Search for the cell housing the specified text and yield its [X, Y] center coordinate. 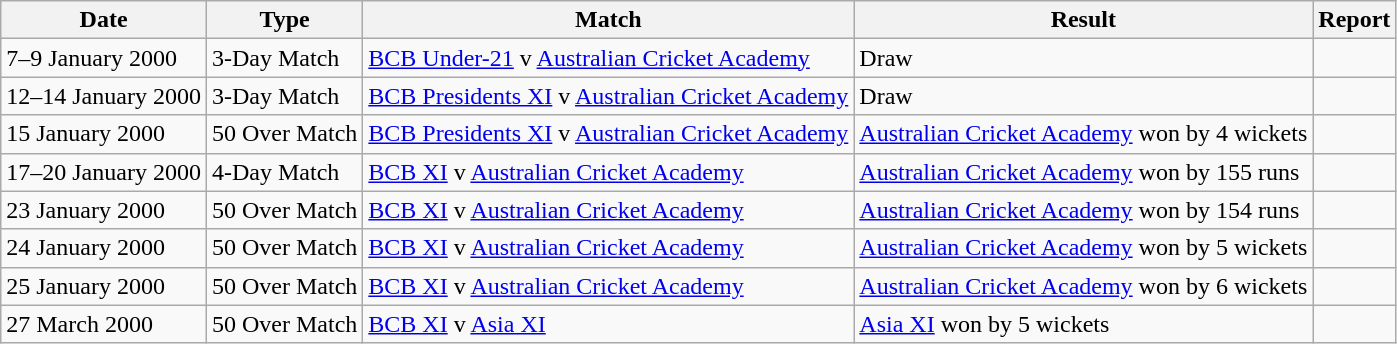
17–20 January 2000 [104, 172]
24 January 2000 [104, 248]
Australian Cricket Academy won by 154 runs [1084, 210]
25 January 2000 [104, 286]
BCB XI v Asia XI [608, 324]
15 January 2000 [104, 134]
Type [284, 20]
Date [104, 20]
27 March 2000 [104, 324]
4-Day Match [284, 172]
7–9 January 2000 [104, 58]
Match [608, 20]
12–14 January 2000 [104, 96]
Australian Cricket Academy won by 5 wickets [1084, 248]
23 January 2000 [104, 210]
Report [1354, 20]
Australian Cricket Academy won by 155 runs [1084, 172]
Australian Cricket Academy won by 4 wickets [1084, 134]
Asia XI won by 5 wickets [1084, 324]
BCB Under-21 v Australian Cricket Academy [608, 58]
Australian Cricket Academy won by 6 wickets [1084, 286]
Result [1084, 20]
